Detect which cell encompasses the target text, then output its [x, y] center coordinate. 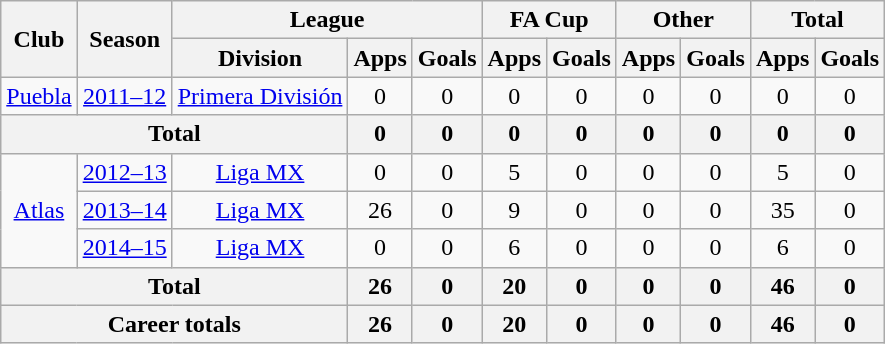
Puebla [39, 96]
35 [782, 210]
Season [124, 39]
2013–14 [124, 210]
League [327, 20]
9 [514, 210]
2014–15 [124, 248]
2011–12 [124, 96]
Other [683, 20]
FA Cup [549, 20]
Atlas [39, 210]
Career totals [174, 324]
2012–13 [124, 172]
Primera División [260, 96]
Division [260, 58]
Club [39, 39]
